Determine the [x, y] coordinate at the center of the cell enclosing the given text.  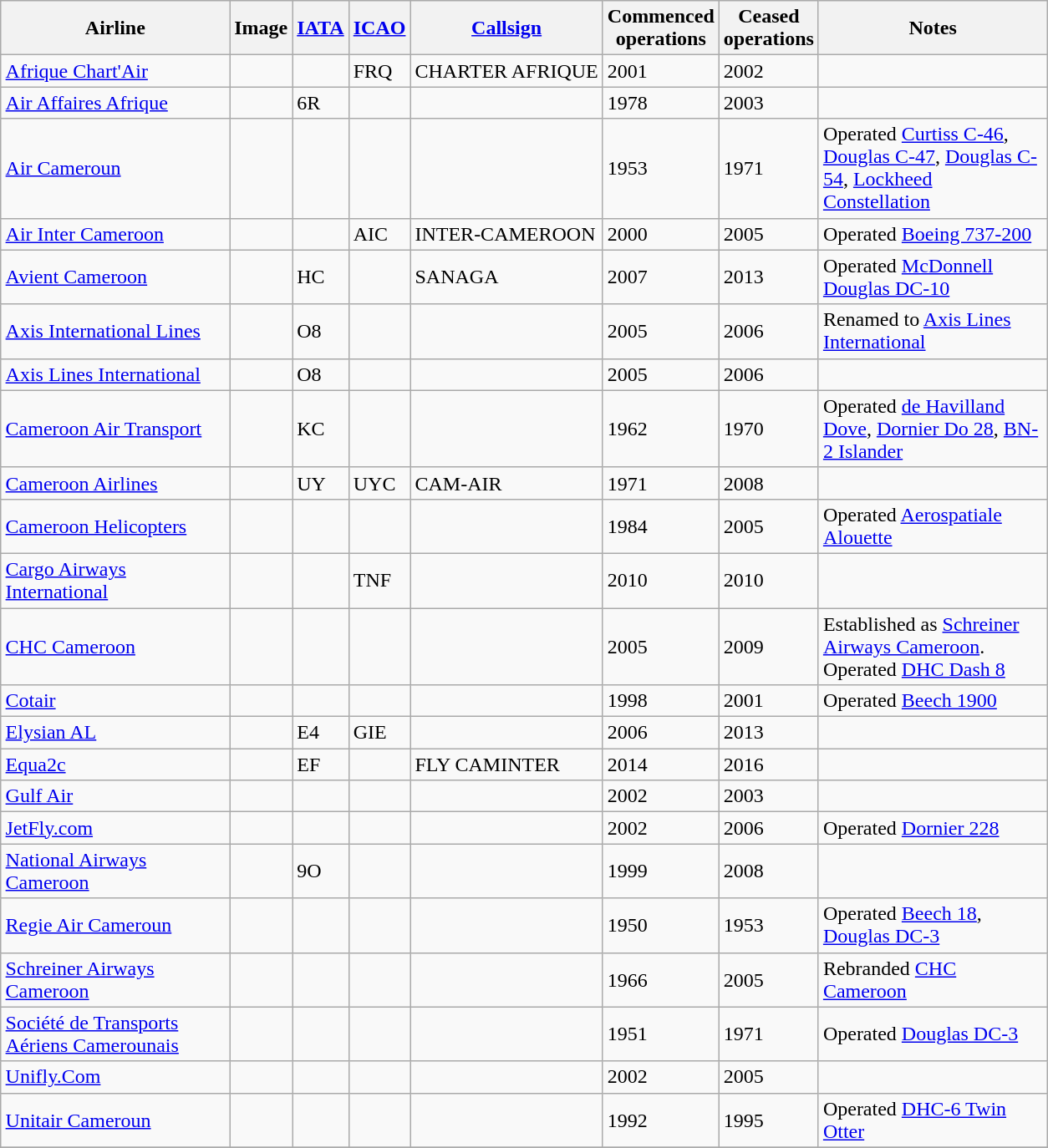
FLY CAMINTER [506, 764]
TNF [379, 580]
Airline [115, 28]
Unitair Cameroun [115, 1120]
Cameroon Air Transport [115, 429]
1951 [660, 1034]
1992 [660, 1120]
Cameroon Helicopters [115, 526]
Commencedoperations [660, 28]
AIC [379, 234]
1978 [660, 103]
Unifly.Com [115, 1077]
Notes [933, 28]
Established as Schreiner Airways Cameroon. Operated DHC Dash 8 [933, 647]
1970 [769, 429]
1998 [660, 701]
E4 [321, 733]
Air Inter Cameroon [115, 234]
HC [321, 277]
Axis International Lines [115, 331]
Gulf Air [115, 796]
National Airways Cameroon [115, 871]
FRQ [379, 71]
Operated de Havilland Dove, Dornier Do 28, BN-2 Islander [933, 429]
Rebranded CHC Cameroon [933, 979]
2009 [769, 647]
Operated Beech 18, Douglas DC-3 [933, 926]
CHARTER AFRIQUE [506, 71]
Operated McDonnell Douglas DC-10 [933, 277]
1962 [660, 429]
1950 [660, 926]
Air Affaires Afrique [115, 103]
Operated Beech 1900 [933, 701]
2016 [769, 764]
Operated Douglas DC-3 [933, 1034]
EF [321, 764]
Operated DHC-6 Twin Otter [933, 1120]
1995 [769, 1120]
1984 [660, 526]
Regie Air Cameroun [115, 926]
CAM-AIR [506, 483]
CHC Cameroon [115, 647]
SANAGA [506, 277]
Operated Dornier 228 [933, 828]
Cotair [115, 701]
Elysian AL [115, 733]
Operated Boeing 737-200 [933, 234]
Schreiner Airways Cameroon [115, 979]
ICAO [379, 28]
6R [321, 103]
UY [321, 483]
GIE [379, 733]
Air Cameroun [115, 169]
Equa2c [115, 764]
Cargo Airways International [115, 580]
1966 [660, 979]
Avient Cameroon [115, 277]
Image [261, 28]
Renamed to Axis Lines International [933, 331]
Operated Aerospatiale Alouette [933, 526]
Cameroon Airlines [115, 483]
9O [321, 871]
Callsign [506, 28]
JetFly.com [115, 828]
1999 [660, 871]
IATA [321, 28]
Société de Transports Aériens Camerounais [115, 1034]
INTER-CAMEROON [506, 234]
2014 [660, 764]
KC [321, 429]
Afrique Chart'Air [115, 71]
Ceasedoperations [769, 28]
2000 [660, 234]
Operated Curtiss C-46, Douglas C-47, Douglas C-54, Lockheed Constellation [933, 169]
UYC [379, 483]
2007 [660, 277]
Axis Lines International [115, 374]
